Capture the cell that displays the provided text and extract its (x, y) central coordinate. 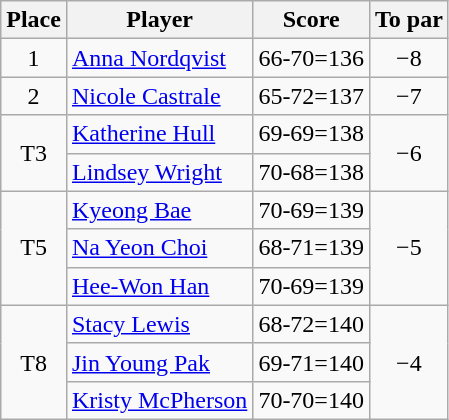
65-72=137 (312, 96)
T5 (34, 248)
Player (159, 20)
Jin Young Pak (159, 362)
Score (312, 20)
70-70=140 (312, 400)
69-71=140 (312, 362)
Kyeong Bae (159, 210)
Place (34, 20)
Anna Nordqvist (159, 58)
Na Yeon Choi (159, 248)
Hee-Won Han (159, 286)
Nicole Castrale (159, 96)
Lindsey Wright (159, 172)
68-71=139 (312, 248)
−6 (408, 153)
−5 (408, 248)
To par (408, 20)
T3 (34, 153)
T8 (34, 362)
Stacy Lewis (159, 324)
1 (34, 58)
66-70=136 (312, 58)
Kristy McPherson (159, 400)
2 (34, 96)
68-72=140 (312, 324)
70-68=138 (312, 172)
−4 (408, 362)
Katherine Hull (159, 134)
−8 (408, 58)
69-69=138 (312, 134)
−7 (408, 96)
